Determine the [x, y] coordinate at the center of the cell enclosing the given text.  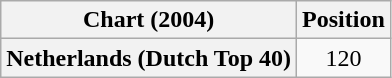
120 [344, 58]
Position [344, 20]
Netherlands (Dutch Top 40) [149, 58]
Chart (2004) [149, 20]
